Capture the cell that displays the provided text and extract its (X, Y) central coordinate. 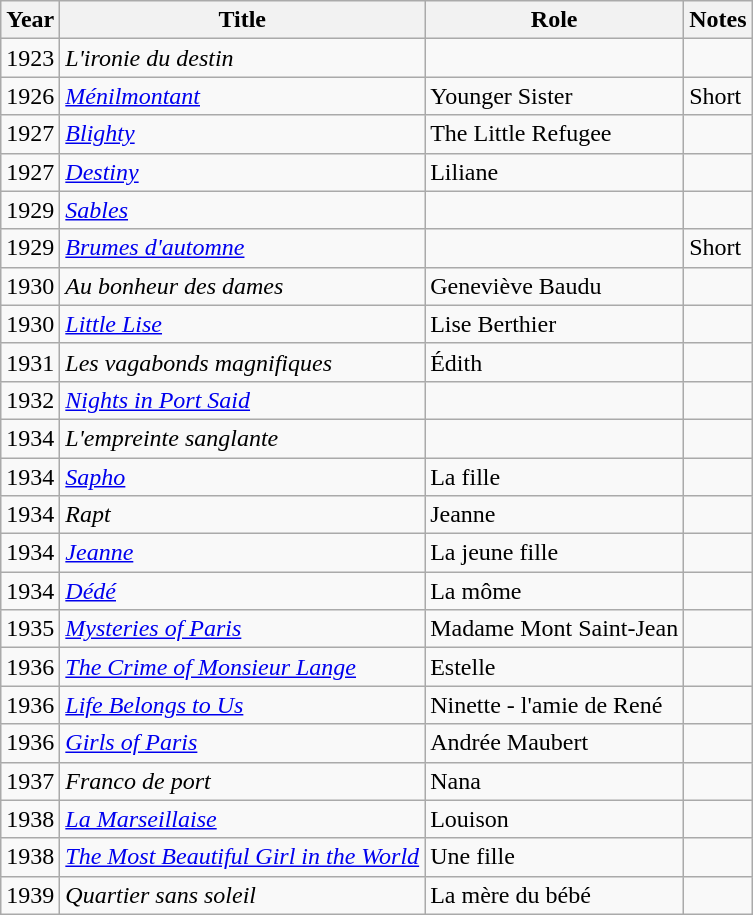
L'ironie du destin (242, 58)
Blighty (242, 134)
Geneviève Baudu (554, 286)
Year (30, 20)
1935 (30, 629)
Les vagabonds magnifiques (242, 362)
Andrée Maubert (554, 743)
Estelle (554, 667)
Little Lise (242, 324)
Destiny (242, 172)
Liliane (554, 172)
1923 (30, 58)
Role (554, 20)
The Little Refugee (554, 134)
Sapho (242, 477)
La mère du bébé (554, 895)
La fille (554, 477)
Quartier sans soleil (242, 895)
Dédé (242, 591)
The Most Beautiful Girl in the World (242, 857)
Title (242, 20)
Louison (554, 819)
Ménilmontant (242, 96)
La jeune fille (554, 553)
L'empreinte sanglante (242, 438)
1939 (30, 895)
Au bonheur des dames (242, 286)
1937 (30, 781)
Franco de port (242, 781)
Mysteries of Paris (242, 629)
Life Belongs to Us (242, 705)
Girls of Paris (242, 743)
Madame Mont Saint-Jean (554, 629)
Notes (718, 20)
Une fille (554, 857)
La Marseillaise (242, 819)
Younger Sister (554, 96)
Rapt (242, 515)
Nights in Port Said (242, 400)
Brumes d'automne (242, 248)
Nana (554, 781)
1931 (30, 362)
1926 (30, 96)
Sables (242, 210)
Édith (554, 362)
Lise Berthier (554, 324)
La môme (554, 591)
Ninette - l'amie de René (554, 705)
The Crime of Monsieur Lange (242, 667)
1932 (30, 400)
